Return [x, y] of the center of cell containing provided text 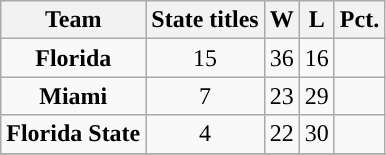
7 [205, 96]
Miami [74, 96]
29 [316, 96]
4 [205, 134]
36 [282, 58]
22 [282, 134]
16 [316, 58]
L [316, 20]
Team [74, 20]
30 [316, 134]
Florida State [74, 134]
Florida [74, 58]
15 [205, 58]
23 [282, 96]
State titles [205, 20]
W [282, 20]
Pct. [359, 20]
